Return [X, Y] of the center of cell containing provided text 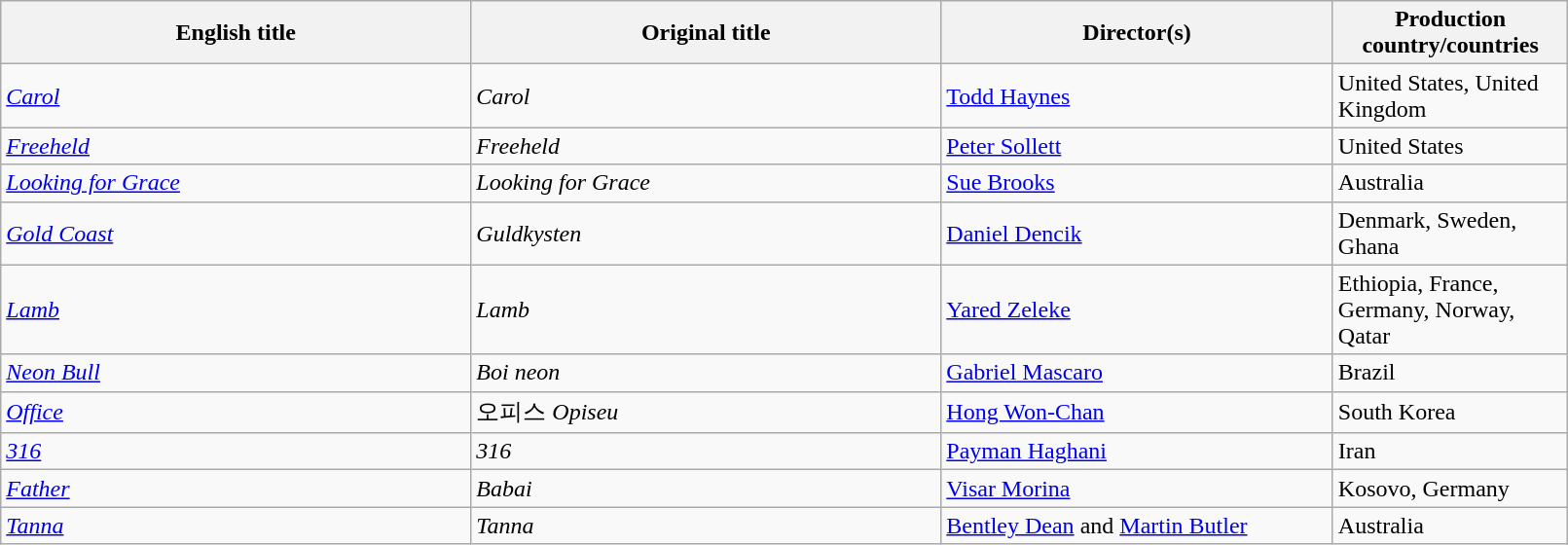
Office [236, 413]
Payman Haghani [1137, 452]
Daniel Dencik [1137, 234]
Bentley Dean and Martin Butler [1137, 526]
Ethiopia, France, Germany, Norway, Qatar [1450, 309]
Yared Zeleke [1137, 309]
Kosovo, Germany [1450, 489]
Director(s) [1137, 33]
Iran [1450, 452]
Babai [707, 489]
Hong Won-Chan [1137, 413]
Boi neon [707, 373]
English title [236, 33]
Brazil [1450, 373]
Visar Morina [1137, 489]
United States, United Kingdom [1450, 95]
Denmark, Sweden, Ghana [1450, 234]
United States [1450, 146]
Production country/countries [1450, 33]
Todd Haynes [1137, 95]
오피스 Opiseu [707, 413]
Original title [707, 33]
Gold Coast [236, 234]
Neon Bull [236, 373]
Sue Brooks [1137, 183]
Peter Sollett [1137, 146]
South Korea [1450, 413]
Guldkysten [707, 234]
Gabriel Mascaro [1137, 373]
Father [236, 489]
